Output the (x, y) coordinate of the center of the cell containing the given text.  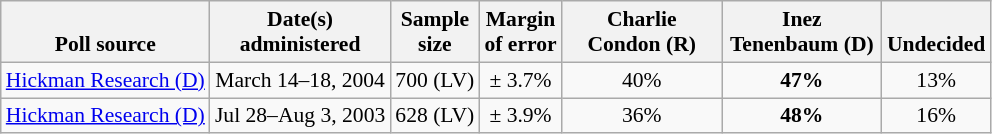
36% (642, 116)
Jul 28–Aug 3, 2003 (300, 116)
700 (LV) (434, 80)
Marginof error (520, 32)
± 3.9% (520, 116)
Samplesize (434, 32)
48% (802, 116)
13% (936, 80)
InezTenenbaum (D) (802, 32)
Date(s)administered (300, 32)
CharlieCondon (R) (642, 32)
628 (LV) (434, 116)
± 3.7% (520, 80)
March 14–18, 2004 (300, 80)
16% (936, 116)
40% (642, 80)
47% (802, 80)
Undecided (936, 32)
Poll source (106, 32)
